Detect which cell encompasses the target text, then output its [X, Y] center coordinate. 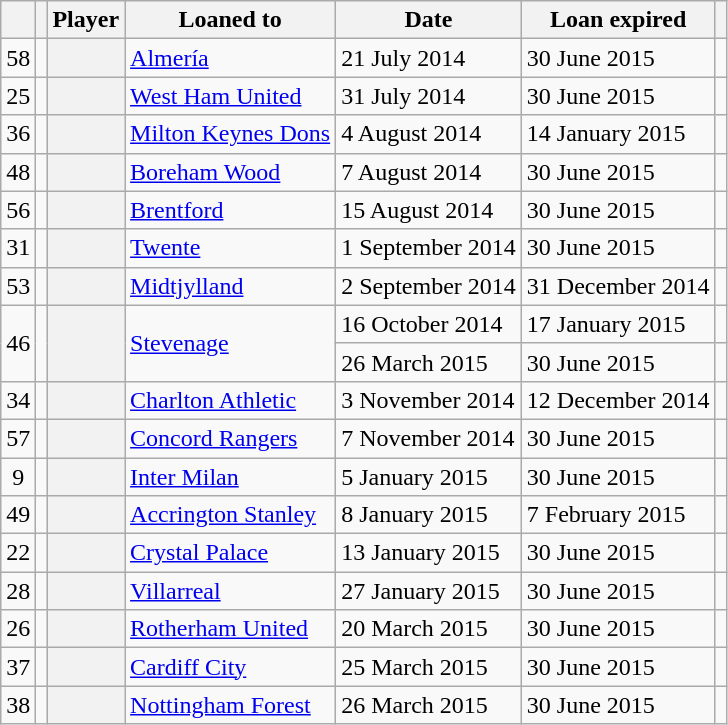
48 [18, 172]
25 March 2015 [429, 667]
Nottingham Forest [230, 705]
56 [18, 210]
Milton Keynes Dons [230, 134]
13 January 2015 [429, 553]
Twente [230, 248]
7 February 2015 [618, 515]
31 December 2014 [618, 286]
Cardiff City [230, 667]
27 January 2015 [429, 591]
22 [18, 553]
Crystal Palace [230, 553]
20 March 2015 [429, 629]
Accrington Stanley [230, 515]
Stevenage [230, 343]
12 December 2014 [618, 400]
Brentford [230, 210]
26 [18, 629]
14 January 2015 [618, 134]
46 [18, 343]
Player [86, 20]
17 January 2015 [618, 324]
7 November 2014 [429, 438]
Date [429, 20]
West Ham United [230, 96]
2 September 2014 [429, 286]
Rotherham United [230, 629]
Midtjylland [230, 286]
16 October 2014 [429, 324]
57 [18, 438]
25 [18, 96]
34 [18, 400]
31 [18, 248]
37 [18, 667]
Almería [230, 58]
1 September 2014 [429, 248]
53 [18, 286]
21 July 2014 [429, 58]
8 January 2015 [429, 515]
15 August 2014 [429, 210]
3 November 2014 [429, 400]
38 [18, 705]
7 August 2014 [429, 172]
5 January 2015 [429, 477]
Villarreal [230, 591]
Boreham Wood [230, 172]
31 July 2014 [429, 96]
49 [18, 515]
Loaned to [230, 20]
28 [18, 591]
Charlton Athletic [230, 400]
Concord Rangers [230, 438]
9 [18, 477]
4 August 2014 [429, 134]
36 [18, 134]
Inter Milan [230, 477]
Loan expired [618, 20]
58 [18, 58]
